Extract the (X, Y) coordinate from the center of the cell holding the provided text.  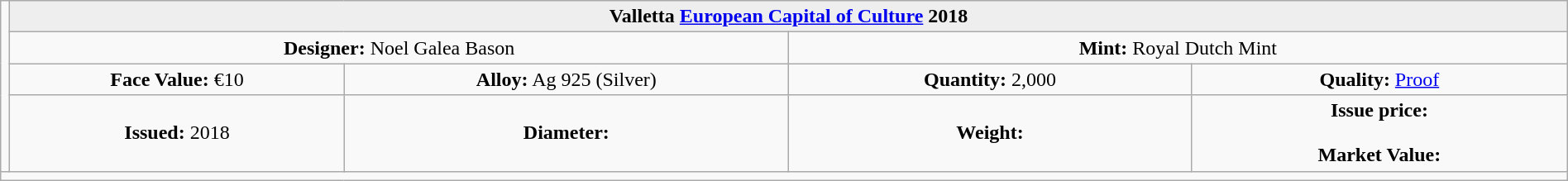
Designer: Noel Galea Bason (399, 48)
Mint: Royal Dutch Mint (1178, 48)
Alloy: Ag 925 (Silver) (566, 79)
Diameter: (566, 133)
Issue price: Market Value: (1379, 133)
Quality: Proof (1379, 79)
Face Value: €10 (177, 79)
Quantity: 2,000 (989, 79)
Issued: 2018 (177, 133)
Weight: (989, 133)
Valletta European Capital of Culture 2018 (789, 17)
